Capture the cell that displays the provided text and extract its (X, Y) central coordinate. 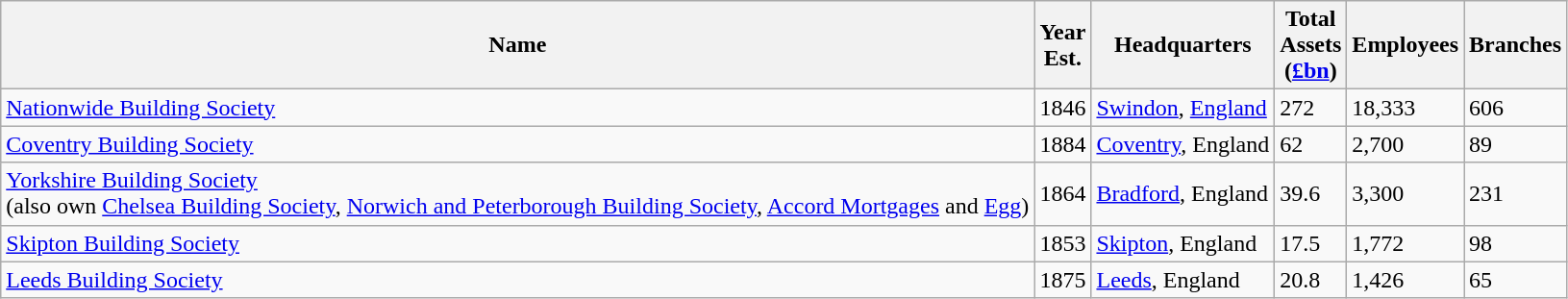
606 (1515, 108)
YearEst. (1063, 45)
62 (1311, 144)
Coventry Building Society (517, 144)
1864 (1063, 194)
1846 (1063, 108)
Headquarters (1182, 45)
2,700 (1406, 144)
Skipton Building Society (517, 243)
20.8 (1311, 280)
Coventry, England (1182, 144)
Branches (1515, 45)
18,333 (1406, 108)
Skipton, England (1182, 243)
39.6 (1311, 194)
Swindon, England (1182, 108)
3,300 (1406, 194)
Bradford, England (1182, 194)
17.5 (1311, 243)
Leeds, England (1182, 280)
1875 (1063, 280)
1,772 (1406, 243)
Employees (1406, 45)
Leeds Building Society (517, 280)
231 (1515, 194)
1,426 (1406, 280)
272 (1311, 108)
1884 (1063, 144)
65 (1515, 280)
Nationwide Building Society (517, 108)
Yorkshire Building Society(also own Chelsea Building Society, Norwich and Peterborough Building Society, Accord Mortgages and Egg) (517, 194)
98 (1515, 243)
89 (1515, 144)
Name (517, 45)
TotalAssets(£bn) (1311, 45)
1853 (1063, 243)
